For the text-containing cell, return its midpoint in (x, y) coordinate format. 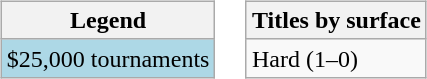
Titles by surface (336, 20)
Legend (108, 20)
Hard (1–0) (336, 58)
$25,000 tournaments (108, 58)
